Find where the given text appears and provide that cell's center as [x, y] coordinate. 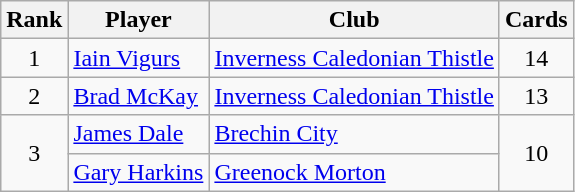
2 [34, 96]
3 [34, 153]
10 [536, 153]
1 [34, 58]
Iain Vigurs [138, 58]
Player [138, 20]
Brad McKay [138, 96]
Brechin City [354, 134]
Club [354, 20]
Greenock Morton [354, 172]
Gary Harkins [138, 172]
14 [536, 58]
Rank [34, 20]
Cards [536, 20]
James Dale [138, 134]
13 [536, 96]
